From the cell containing the given text, extract its center point as [X, Y] coordinate. 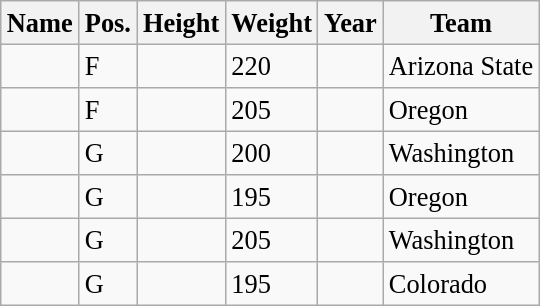
Arizona State [461, 66]
Team [461, 22]
Colorado [461, 284]
220 [272, 66]
Name [40, 22]
Pos. [108, 22]
Height [181, 22]
Year [350, 22]
200 [272, 153]
Weight [272, 22]
